Pinpoint the cell where the given text exists, returning its [X, Y] midpoint coordinate. 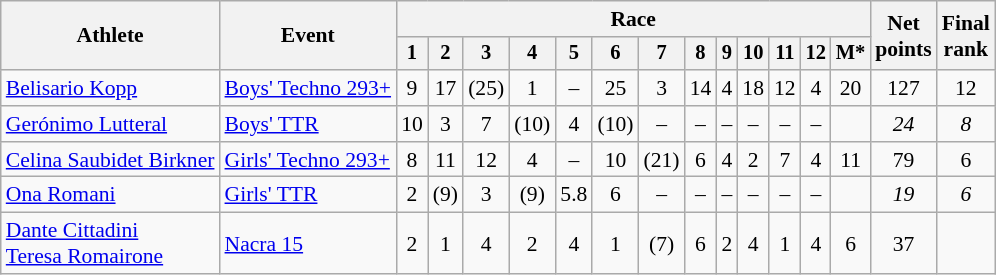
Athlete [110, 36]
Event [308, 36]
24 [904, 124]
Race [633, 19]
25 [615, 88]
Netpoints [904, 36]
(7) [662, 244]
37 [904, 244]
(25) [486, 88]
79 [904, 160]
M* [850, 54]
18 [753, 88]
Belisario Kopp [110, 88]
Boys' TTR [308, 124]
17 [446, 88]
Girls' Techno 293+ [308, 160]
20 [850, 88]
19 [904, 195]
127 [904, 88]
Celina Saubidet Birkner [110, 160]
Ona Romani [110, 195]
Nacra 15 [308, 244]
Gerónimo Lutteral [110, 124]
Dante CittadiniTeresa Romairone [110, 244]
5 [574, 54]
Girls' TTR [308, 195]
14 [701, 88]
Boys' Techno 293+ [308, 88]
(21) [662, 160]
Final rank [966, 36]
5.8 [574, 195]
